Determine the [x, y] coordinate at the center of the cell enclosing the given text.  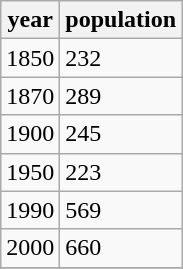
245 [121, 134]
1850 [30, 58]
2000 [30, 248]
1900 [30, 134]
1870 [30, 96]
289 [121, 96]
223 [121, 172]
population [121, 20]
569 [121, 210]
232 [121, 58]
1990 [30, 210]
1950 [30, 172]
660 [121, 248]
year [30, 20]
